Pinpoint the cell where the given text exists, returning its (X, Y) midpoint coordinate. 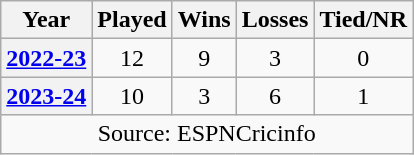
Tied/NR (364, 20)
6 (275, 96)
Year (46, 20)
Played (132, 20)
12 (132, 58)
2022-23 (46, 58)
Wins (204, 20)
Source: ESPNCricinfo (207, 134)
0 (364, 58)
2023-24 (46, 96)
9 (204, 58)
10 (132, 96)
1 (364, 96)
Losses (275, 20)
